Return the [x, y] coordinate for the center point of the cell that contains the specified text.  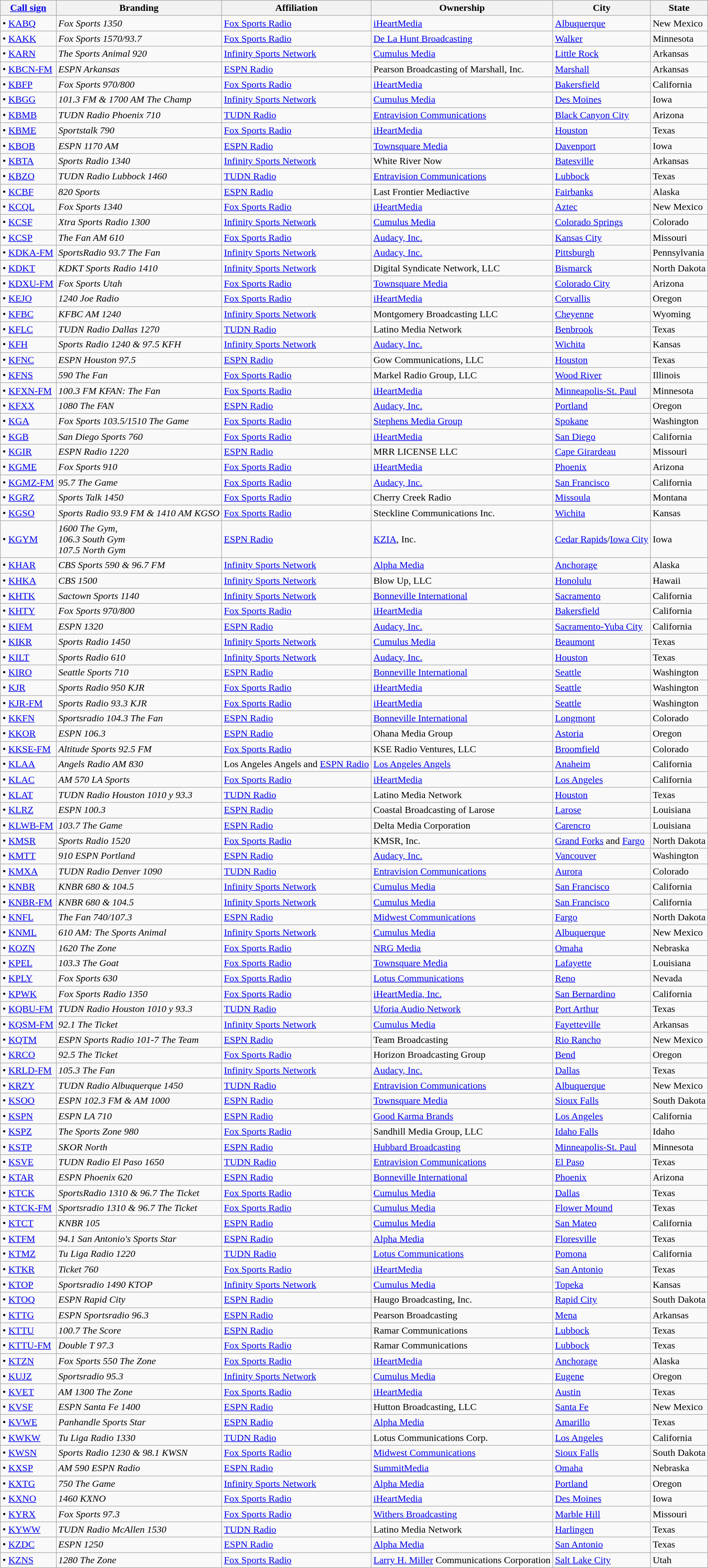
Branding [139, 8]
• KCSF [28, 222]
Illinois [679, 375]
• KPWK [28, 994]
Port Arthur [601, 1009]
Sports Talk 1450 [139, 498]
910 ESPN Portland [139, 856]
94.1 San Antonio's Sports Star [139, 1239]
iHeartMedia, Inc. [462, 994]
San Diego [601, 436]
Lafayette [601, 963]
• KGB [28, 436]
Marshall [601, 69]
San Diego Sports 760 [139, 436]
• KGME [28, 467]
• KTTU [28, 1330]
• KYWW [28, 1529]
Floresville [601, 1239]
• KWSN [28, 1453]
Affiliation [297, 8]
Astoria [601, 734]
Sacramento-Yuba City [601, 626]
• KGRZ [28, 498]
• KBFP [28, 84]
El Paso [601, 1162]
• KGIR [28, 452]
TUDN Radio Albuquerque 1450 [139, 1086]
1280 The Zone [139, 1560]
Xtra Sports Radio 1300 [139, 222]
• KYRX [28, 1514]
Uforia Audio Network [462, 1009]
ESPN Phoenix 620 [139, 1177]
Sportsradio 104.3 The Fan [139, 718]
Montana [679, 498]
Sports Radio 950 KJR [139, 688]
Pittsburgh [601, 253]
Fox Sports 1340 [139, 207]
• KTTU-FM [28, 1346]
101.3 FM & 1700 AM The Champ [139, 100]
ESPN Arkansas [139, 69]
ESPN 1170 AM [139, 146]
• KSTP [28, 1147]
Salt Lake City [601, 1560]
KZIA, Inc. [462, 539]
• KZNS [28, 1560]
• KJR [28, 688]
Vancouver [601, 856]
Ownership [462, 8]
• KTCK-FM [28, 1208]
• KSOO [28, 1101]
• KHKA [28, 581]
ESPN 102.3 FM & AM 1000 [139, 1101]
• KCSP [28, 238]
Panhandle Sports Star [139, 1422]
Tu Liga Radio 1330 [139, 1437]
Little Rock [601, 54]
Hawaii [679, 581]
Sports Radio 1240 & 97.5 KFH [139, 345]
610 AM: The Sports Animal [139, 932]
• KFNS [28, 375]
• KQTM [28, 1040]
• KIRO [28, 672]
Reno [601, 979]
Coastal Broadcasting of Larose [462, 810]
• KGYM [28, 539]
Fox Sports Radio 1350 [139, 994]
• KTFM [28, 1239]
• KBOB [28, 146]
• KMSR [28, 841]
Last Frontier Mediactive [462, 192]
• KDXU-FM [28, 283]
• KDKT [28, 268]
Hubbard Broadcasting [462, 1147]
TUDN Radio Denver 1090 [139, 871]
NRG Media [462, 948]
• KPLY [28, 979]
• KNFL [28, 917]
• KBZO [28, 176]
Larose [601, 810]
ESPN Santa Fe 1400 [139, 1407]
ESPN 1320 [139, 626]
Pennsylvania [679, 253]
TUDN Radio McAllen 1530 [139, 1529]
• KRZY [28, 1086]
Black Canyon City [601, 115]
• KTCT [28, 1223]
Idaho [679, 1131]
105.3 The Fan [139, 1070]
• KIKR [28, 642]
Santa Fe [601, 1407]
CBS Sports 590 & 96.7 FM [139, 565]
Delta Media Corporation [462, 825]
ESPN 106.3 [139, 734]
• KVWE [28, 1422]
• KQBU-FM [28, 1009]
92.1 The Ticket [139, 1024]
• KKFN [28, 718]
• KQSM-FM [28, 1024]
Sacramento [601, 596]
ESPN Sportsradio 96.3 [139, 1315]
SportsRadio 1310 & 96.7 The Ticket [139, 1193]
Kansas City [601, 238]
San Bernardino [601, 994]
Sports Radio 1450 [139, 642]
Mena [601, 1315]
• KLAT [28, 795]
Haugo Broadcasting, Inc. [462, 1300]
Utah [679, 1560]
ESPN Rapid City [139, 1300]
103.3 The Goat [139, 963]
• KIFM [28, 626]
Stephens Media Group [462, 421]
• KTZN [28, 1361]
• KARN [28, 54]
Colorado City [601, 283]
• KPEL [28, 963]
KNBR 105 [139, 1223]
• KUJZ [28, 1376]
Los Angeles Angels [462, 764]
• KFNC [28, 360]
Larry H. Miller Communications Corporation [462, 1560]
Austin [601, 1391]
ESPN LA 710 [139, 1116]
• KVSF [28, 1407]
Cape Girardeau [601, 452]
ESPN Houston 97.5 [139, 360]
Markel Radio Group, LLC [462, 375]
• KFXX [28, 406]
Los Angeles Angels and ESPN Radio [297, 764]
• KEJO [28, 299]
Altitude Sports 92.5 FM [139, 749]
Fox Sports 1350 [139, 23]
SummitMedia [462, 1468]
Fox Sports 630 [139, 979]
Fox Sports 1570/93.7 [139, 39]
Fox Sports Utah [139, 283]
AM 590 ESPN Radio [139, 1468]
• KMXA [28, 871]
• KGMZ-FM [28, 482]
Spokane [601, 421]
• KAKK [28, 39]
• KRCO [28, 1055]
Sports Radio 93.3 KJR [139, 703]
• KHTK [28, 596]
SportsRadio 93.7 The Fan [139, 253]
Steckline Communications Inc. [462, 513]
SKOR North [139, 1147]
The Sports Animal 920 [139, 54]
1460 KXNO [139, 1499]
Fox Sports 103.5/1510 The Game [139, 421]
• KXTG [28, 1484]
Pearson Broadcasting [462, 1315]
• KSPN [28, 1116]
Corvallis [601, 299]
TUDN Radio El Paso 1650 [139, 1162]
• KRLD-FM [28, 1070]
Bismarck [601, 268]
The Fan 740/107.3 [139, 917]
• KFBC [28, 314]
Sports Radio 93.9 FM & 1410 AM KGSO [139, 513]
Davenport [601, 146]
Fox Sports 97.3 [139, 1514]
1240 Joe Radio [139, 299]
100.7 The Score [139, 1330]
Tu Liga Radio 1220 [139, 1254]
• KMTT [28, 856]
• KWKW [28, 1437]
AM 1300 The Zone [139, 1391]
Horizon Broadcasting Group [462, 1055]
Longmont [601, 718]
Sports Radio 1520 [139, 841]
Sports Radio 1340 [139, 161]
Honolulu [601, 581]
Sports Radio 610 [139, 657]
Withers Broadcasting [462, 1514]
The Fan AM 610 [139, 238]
95.7 The Game [139, 482]
1620 The Zone [139, 948]
KFBC AM 1240 [139, 314]
Wood River [601, 375]
Sportstalk 790 [139, 130]
• KHAR [28, 565]
Aurora [601, 871]
Eugene [601, 1376]
Double T 97.3 [139, 1346]
Rio Rancho [601, 1040]
Aztec [601, 207]
TUDN Radio Lubbock 1460 [139, 176]
The Sports Zone 980 [139, 1131]
ESPN Radio 1220 [139, 452]
Rapid City [601, 1300]
1080 The FAN [139, 406]
Idaho Falls [601, 1131]
• KKSE-FM [28, 749]
• KVET [28, 1391]
100.3 FM KFAN: The Fan [139, 390]
Broomfield [601, 749]
• KTKR [28, 1269]
• KBCN-FM [28, 69]
KMSR, Inc. [462, 841]
TUDN Radio Phoenix 710 [139, 115]
Pomona [601, 1254]
Digital Syndicate Network, LLC [462, 268]
De La Hunt Broadcasting [462, 39]
Colorado Springs [601, 222]
Fayetteville [601, 1024]
820 Sports [139, 192]
Benbrook [601, 329]
• KABQ [28, 23]
Sactown Sports 1140 [139, 596]
Amarillo [601, 1422]
Flower Mound [601, 1208]
• KKOR [28, 734]
CBS 1500 [139, 581]
• KNBR [28, 887]
• KOZN [28, 948]
• KLAC [28, 780]
White River Now [462, 161]
Cedar Rapids/Iowa City [601, 539]
• KBTA [28, 161]
590 The Fan [139, 375]
• KLRZ [28, 810]
• KTOP [28, 1285]
Pearson Broadcasting of Marshall, Inc. [462, 69]
Fox Sports 550 The Zone [139, 1361]
Walker [601, 39]
• KNML [28, 932]
Call sign [28, 8]
• KTCK [28, 1193]
Sportsradio 1490 KTOP [139, 1285]
• KHTY [28, 611]
Sportsradio 1310 & 96.7 The Ticket [139, 1208]
• KXSP [28, 1468]
Wyoming [679, 314]
KSE Radio Ventures, LLC [462, 749]
• KBGG [28, 100]
92.5 The Ticket [139, 1055]
Marble Hill [601, 1514]
City [601, 8]
Missoula [601, 498]
Batesville [601, 161]
• KCBF [28, 192]
Ticket 760 [139, 1269]
Blow Up, LLC [462, 581]
Good Karma Brands [462, 1116]
Harlingen [601, 1529]
1600 The Gym,106.3 South Gym107.5 North Gym [139, 539]
• KNBR-FM [28, 902]
Carencro [601, 825]
Montgomery Broadcasting LLC [462, 314]
Sportsradio 95.3 [139, 1376]
Ohana Media Group [462, 734]
• KDKA-FM [28, 253]
• KLWB-FM [28, 825]
Nevada [679, 979]
• KSPZ [28, 1131]
Beaumont [601, 642]
• KILT [28, 657]
MRR LICENSE LLC [462, 452]
Gow Communications, LLC [462, 360]
• KFH [28, 345]
• KTAR [28, 1177]
• KSVE [28, 1162]
• KTOQ [28, 1300]
• KFLC [28, 329]
103.7 The Game [139, 825]
Fox Sports 910 [139, 467]
Bend [601, 1055]
• KXNO [28, 1499]
• KBMB [28, 115]
Sports Radio 1230 & 98.1 KWSN [139, 1453]
• KTTG [28, 1315]
ESPN 100.3 [139, 810]
State [679, 8]
• KGA [28, 421]
ESPN 1250 [139, 1545]
AM 570 LA Sports [139, 780]
KDKT Sports Radio 1410 [139, 268]
• KBME [28, 130]
• KTMZ [28, 1254]
Seattle Sports 710 [139, 672]
• KFXN-FM [28, 390]
Angels Radio AM 830 [139, 764]
• KZDC [28, 1545]
Anaheim [601, 764]
Hutton Broadcasting, LLC [462, 1407]
Fargo [601, 917]
Fairbanks [601, 192]
San Mateo [601, 1223]
ESPN Sports Radio 101-7 The Team [139, 1040]
TUDN Radio Dallas 1270 [139, 329]
• KJR-FM [28, 703]
• KLAA [28, 764]
Cheyenne [601, 314]
• KCQL [28, 207]
Team Broadcasting [462, 1040]
• KGSO [28, 513]
Grand Forks and Fargo [601, 841]
Topeka [601, 1285]
Cherry Creek Radio [462, 498]
Sandhill Media Group, LLC [462, 1131]
Lotus Communications Corp. [462, 1437]
750 The Game [139, 1484]
